Locate the cell with the specified text and output its (X, Y) center coordinate. 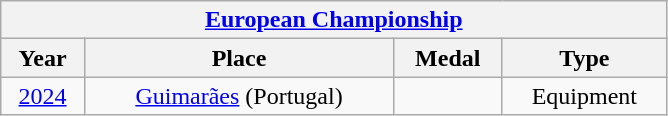
2024 (43, 96)
European Championship (334, 20)
Guimarães (Portugal) (238, 96)
Type (584, 58)
Equipment (584, 96)
Medal (448, 58)
Place (238, 58)
Year (43, 58)
